From the cell containing the given text, extract its center point as (x, y) coordinate. 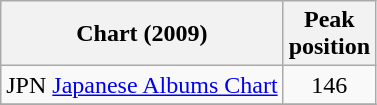
Peakposition (329, 34)
Chart (2009) (142, 34)
JPN Japanese Albums Chart (142, 85)
146 (329, 85)
